Determine the [x, y] coordinate at the center of the cell enclosing the given text.  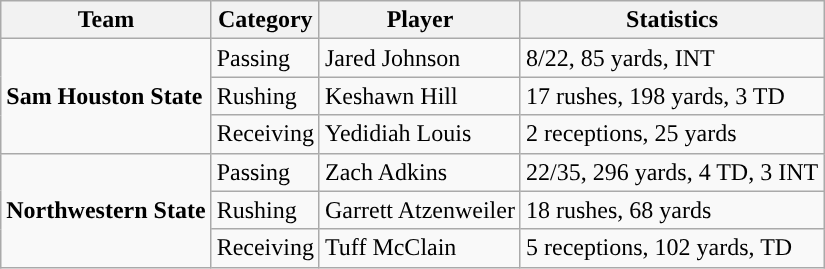
Sam Houston State [106, 96]
5 receptions, 102 yards, TD [672, 248]
Keshawn Hill [420, 96]
22/35, 296 yards, 4 TD, 3 INT [672, 172]
Jared Johnson [420, 58]
Category [265, 20]
Tuff McClain [420, 248]
17 rushes, 198 yards, 3 TD [672, 96]
Player [420, 20]
Northwestern State [106, 210]
18 rushes, 68 yards [672, 210]
2 receptions, 25 yards [672, 134]
Statistics [672, 20]
Team [106, 20]
Garrett Atzenweiler [420, 210]
Zach Adkins [420, 172]
8/22, 85 yards, INT [672, 58]
Yedidiah Louis [420, 134]
